Locate the cell with the specified text and output its [x, y] center coordinate. 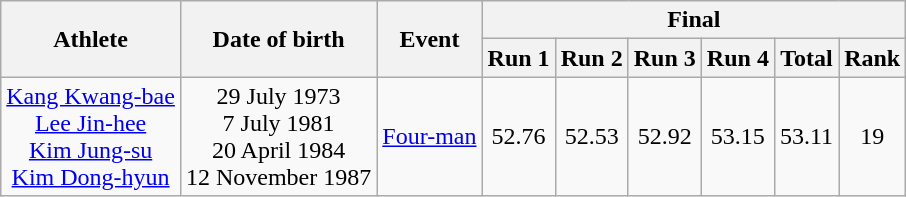
52.76 [518, 136]
Final [694, 20]
Total [806, 58]
52.53 [592, 136]
Rank [872, 58]
Four-man [430, 136]
Run 4 [738, 58]
53.11 [806, 136]
Run 2 [592, 58]
Run 1 [518, 58]
29 July 19737 July 198120 April 198412 November 1987 [278, 136]
Event [430, 39]
Kang Kwang-baeLee Jin-heeKim Jung-suKim Dong-hyun [91, 136]
Athlete [91, 39]
Date of birth [278, 39]
53.15 [738, 136]
52.92 [664, 136]
19 [872, 136]
Run 3 [664, 58]
